Determine the (x, y) coordinate at the center of the cell enclosing the given text.  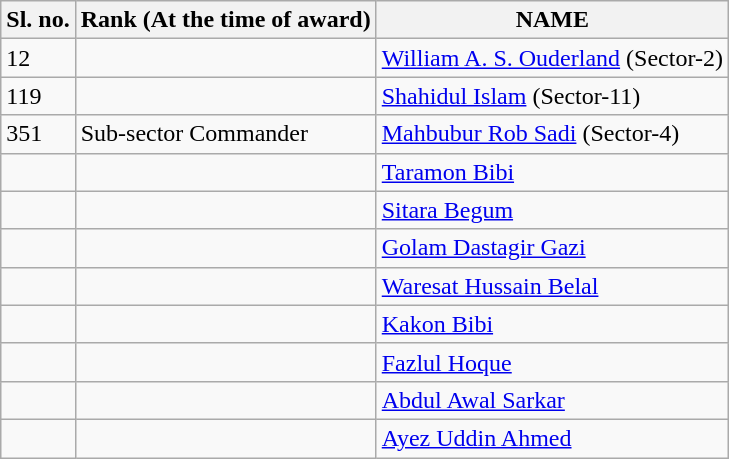
Rank (At the time of award) (226, 20)
351 (38, 134)
119 (38, 96)
12 (38, 58)
Sl. no. (38, 20)
Sitara Begum (552, 210)
Kakon Bibi (552, 324)
Taramon Bibi (552, 172)
Fazlul Hoque (552, 362)
Ayez Uddin Ahmed (552, 438)
Mahbubur Rob Sadi (Sector-4) (552, 134)
Golam Dastagir Gazi (552, 248)
Waresat Hussain Belal (552, 286)
Sub-sector Commander (226, 134)
Abdul Awal Sarkar (552, 400)
Shahidul Islam (Sector-11) (552, 96)
William A. S. Ouderland (Sector-2) (552, 58)
NAME (552, 20)
